Return the (X, Y) coordinate for the center point of the cell that contains the specified text.  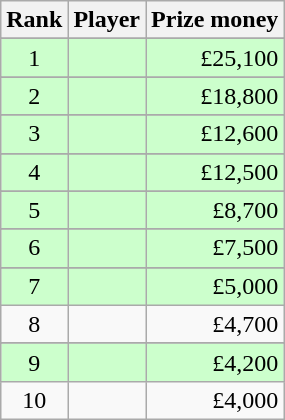
£4,200 (215, 362)
£8,700 (215, 210)
£12,600 (215, 134)
9 (34, 362)
£12,500 (215, 172)
4 (34, 172)
£18,800 (215, 96)
3 (34, 134)
Prize money (215, 20)
1 (34, 58)
£25,100 (215, 58)
Rank (34, 20)
8 (34, 324)
Player (107, 20)
6 (34, 248)
£7,500 (215, 248)
£4,700 (215, 324)
7 (34, 286)
£4,000 (215, 400)
£5,000 (215, 286)
5 (34, 210)
2 (34, 96)
10 (34, 400)
